Find where the given text appears and provide that cell's center as [x, y] coordinate. 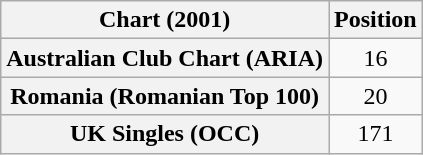
Romania (Romanian Top 100) [165, 96]
UK Singles (OCC) [165, 134]
171 [375, 134]
20 [375, 96]
Position [375, 20]
Chart (2001) [165, 20]
Australian Club Chart (ARIA) [165, 58]
16 [375, 58]
